Pinpoint the cell where the given text exists, returning its (X, Y) midpoint coordinate. 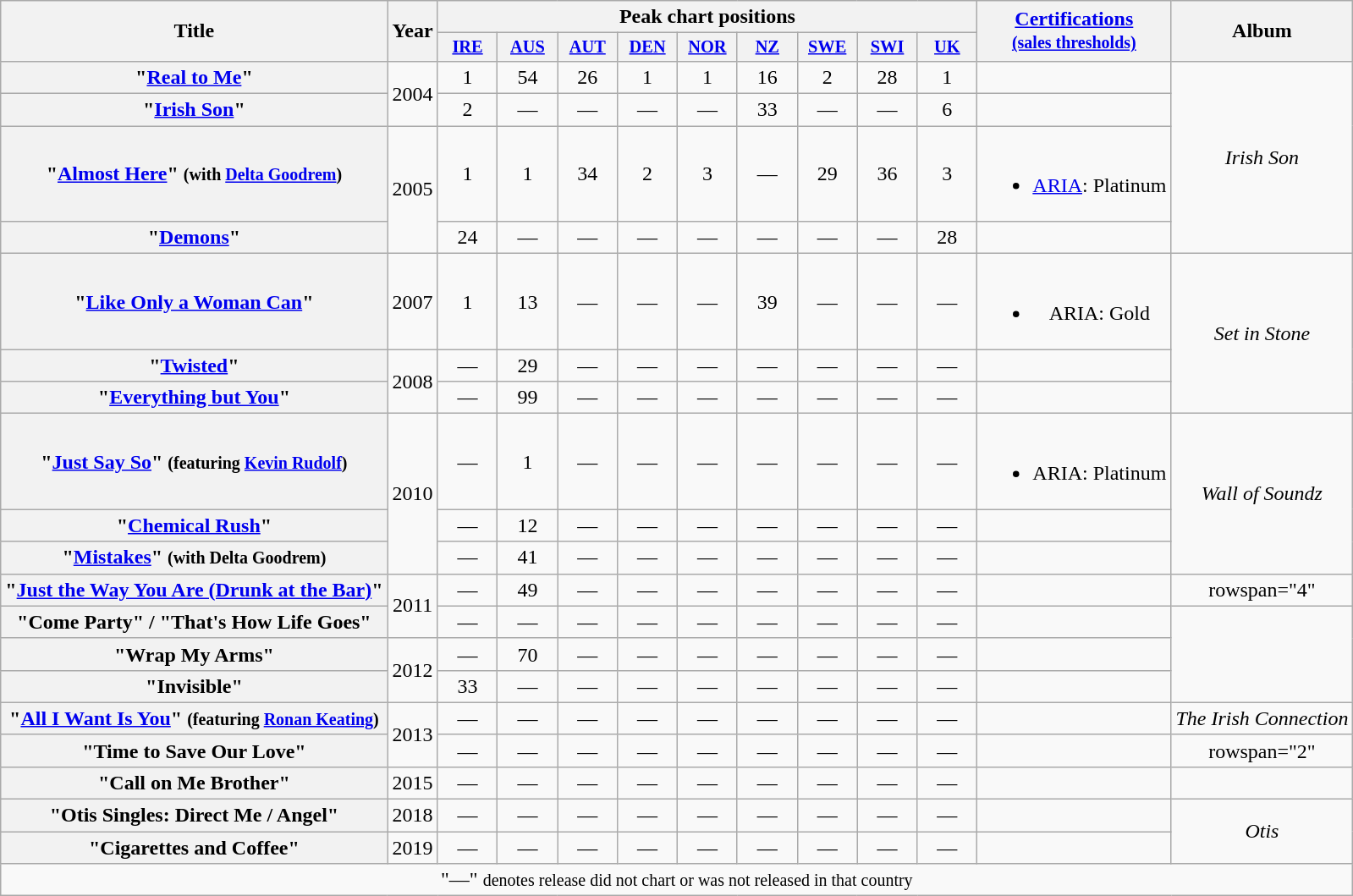
"All I Want Is You" (featuring Ronan Keating) (195, 718)
"Chemical Rush" (195, 525)
34 (587, 174)
Otis (1262, 832)
70 (528, 654)
Set in Stone (1262, 333)
2011 (413, 606)
41 (528, 558)
"Invisible" (195, 686)
"Real to Me" (195, 77)
"Just the Way You Are (Drunk at the Bar)" (195, 590)
"Time to Save Our Love" (195, 750)
"Mistakes" (with Delta Goodrem) (195, 558)
"Almost Here" (with Delta Goodrem) (195, 174)
"Call on Me Brother" (195, 783)
"—" denotes release did not chart or was not released in that country (677, 880)
rowspan="2" (1262, 750)
"Just Say So" (featuring Kevin Rudolf) (195, 462)
"Twisted" (195, 366)
AUT (587, 47)
36 (887, 174)
6 (948, 110)
AUS (528, 47)
NZ (767, 47)
"Demons" (195, 238)
39 (767, 301)
12 (528, 525)
2012 (413, 670)
The Irish Connection (1262, 718)
rowspan="4" (1262, 590)
Wall of Soundz (1262, 494)
Year (413, 31)
SWE (828, 47)
Title (195, 31)
13 (528, 301)
26 (587, 77)
Peak chart positions (707, 17)
Certifications(sales thresholds) (1075, 31)
Irish Son (1262, 157)
2019 (413, 848)
UK (948, 47)
2007 (413, 301)
49 (528, 590)
"Cigarettes and Coffee" (195, 848)
2010 (413, 494)
2008 (413, 382)
99 (528, 398)
Album (1262, 31)
"Like Only a Woman Can" (195, 301)
SWI (887, 47)
2015 (413, 783)
"Come Party" / "That's How Life Goes" (195, 622)
2004 (413, 93)
2005 (413, 190)
NOR (707, 47)
"Irish Son" (195, 110)
"Everything but You" (195, 398)
"Otis Singles: Direct Me / Angel" (195, 816)
DEN (648, 47)
2018 (413, 816)
ARIA: Gold (1075, 301)
24 (467, 238)
16 (767, 77)
54 (528, 77)
2013 (413, 734)
"Wrap My Arms" (195, 654)
IRE (467, 47)
